Identify which cell holds the provided text, then report its (X, Y) central coordinate. 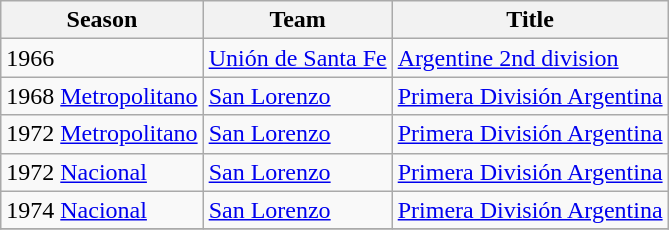
1972 Metropolitano (102, 134)
Season (102, 20)
Team (298, 20)
Title (530, 20)
1966 (102, 58)
Unión de Santa Fe (298, 58)
1972 Nacional (102, 172)
1974 Nacional (102, 210)
Argentine 2nd division (530, 58)
1968 Metropolitano (102, 96)
